Pinpoint the cell where the given text exists, returning its (X, Y) midpoint coordinate. 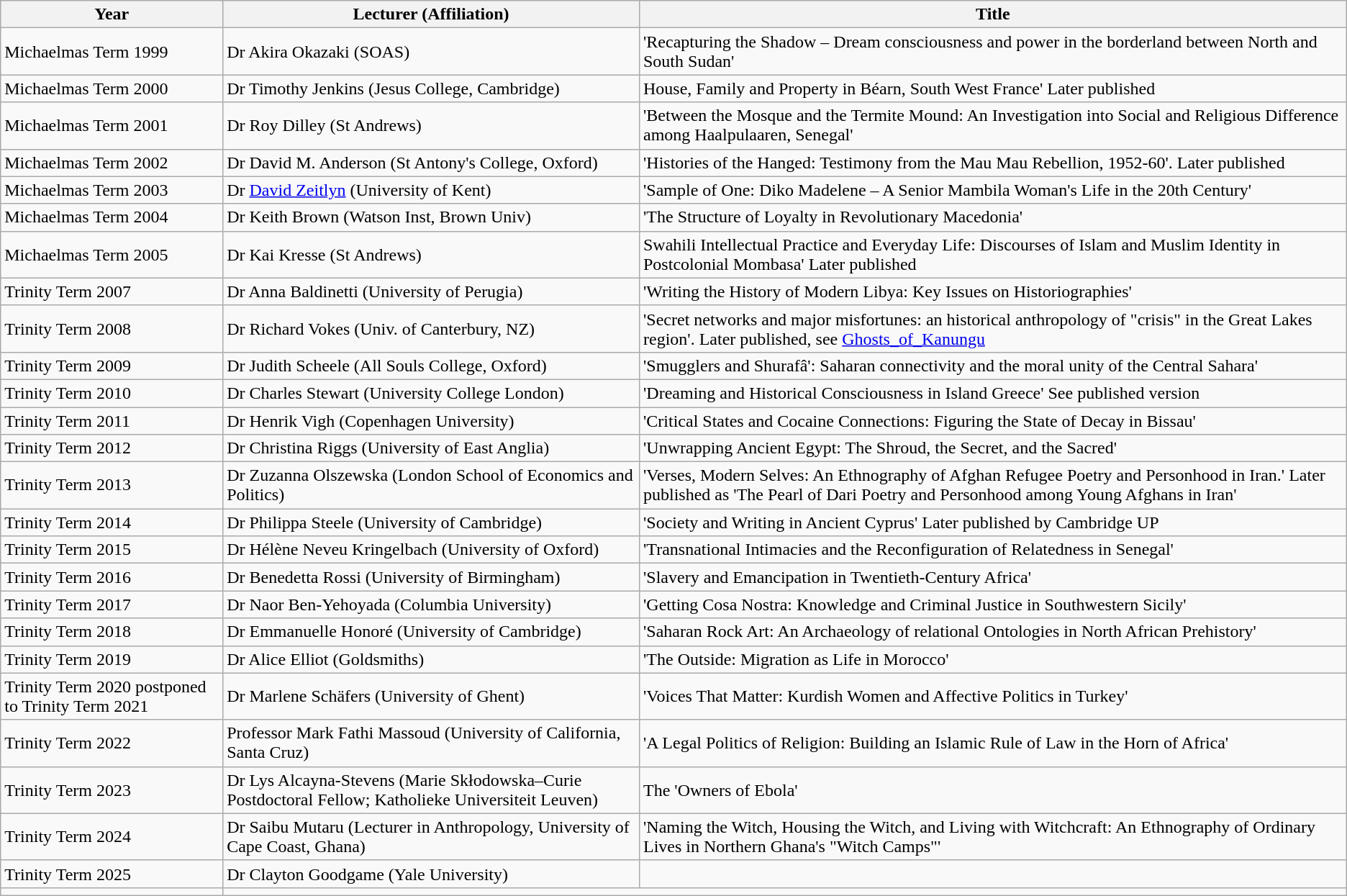
Dr Kai Kresse (St Andrews) (432, 255)
Dr Akira Okazaki (SOAS) (432, 52)
Trinity Term 2024 (112, 836)
Trinity Term 2015 (112, 550)
Michaelmas Term 2005 (112, 255)
House, Family and Property in Béarn, South West France' Later published (993, 89)
'Histories of the Hanged: Testimony from the Mau Mau Rebellion, 1952-60'. Later published (993, 163)
'Smugglers and Shurafâ': Saharan connectivity and the moral unity of the Central Sahara' (993, 366)
'Between the Mosque and the Termite Mound: An Investigation into Social and Religious Difference among Haalpulaaren, Senegal' (993, 125)
Dr Benedetta Rossi (University of Birmingham) (432, 577)
Trinity Term 2009 (112, 366)
Dr Clayton Goodgame (Yale University) (432, 874)
Dr Charles Stewart (University College London) (432, 393)
Dr Richard Vokes (Univ. of Canterbury, NZ) (432, 328)
Michaelmas Term 1999 (112, 52)
Dr Philippa Steele (University of Cambridge) (432, 522)
Trinity Term 2018 (112, 632)
Trinity Term 2016 (112, 577)
Trinity Term 2019 (112, 659)
Dr Timothy Jenkins (Jesus College, Cambridge) (432, 89)
Trinity Term 2017 (112, 605)
Trinity Term 2010 (112, 393)
Michaelmas Term 2002 (112, 163)
'Naming the Witch, Housing the Witch, and Living with Witchcraft: An Ethnography of Ordinary Lives in Northern Ghana's "Witch Camps"' (993, 836)
Michaelmas Term 2000 (112, 89)
Trinity Term 2008 (112, 328)
'Recapturing the Shadow – Dream consciousness and power in the borderland between North and South Sudan' (993, 52)
Michaelmas Term 2001 (112, 125)
'Secret networks and major misfortunes: an historical anthropology of "crisis" in the Great Lakes region'. Later published, see Ghosts_of_Kanungu (993, 328)
Swahili Intellectual Practice and Everyday Life: Discourses of Islam and Muslim Identity in Postcolonial Mombasa' Later published (993, 255)
Dr Lys Alcayna-Stevens (Marie Skłodowska–Curie Postdoctoral Fellow; Katholieke Universiteit Leuven) (432, 790)
Dr David Zeitlyn (University of Kent) (432, 190)
'Unwrapping Ancient Egypt: The Shroud, the Secret, and the Sacred' (993, 448)
Dr Marlene Schäfers (University of Ghent) (432, 697)
'Critical States and Cocaine Connections: Figuring the State of Decay in Bissau' (993, 421)
'Slavery and Emancipation in Twentieth-Century Africa' (993, 577)
Trinity Term 2012 (112, 448)
Title (993, 14)
The 'Owners of Ebola' (993, 790)
Trinity Term 2020 postponed to Trinity Term 2021 (112, 697)
Dr Henrik Vigh (Copenhagen University) (432, 421)
Dr Zuzanna Olszewska (London School of Economics and Politics) (432, 485)
Year (112, 14)
Trinity Term 2022 (112, 743)
'Writing the History of Modern Libya: Key Issues on Historiographies' (993, 291)
Dr Emmanuelle Honoré (University of Cambridge) (432, 632)
'Sample of One: Diko Madelene – A Senior Mambila Woman's Life in the 20th Century' (993, 190)
Trinity Term 2023 (112, 790)
Professor Mark Fathi Massoud (University of California, Santa Cruz) (432, 743)
Dr Judith Scheele (All Souls College, Oxford) (432, 366)
'Voices That Matter: Kurdish Women and Affective Politics in Turkey' (993, 697)
Dr Roy Dilley (St Andrews) (432, 125)
'The Outside: Migration as Life in Morocco' (993, 659)
'Dreaming and Historical Consciousness in Island Greece' See published version (993, 393)
Trinity Term 2007 (112, 291)
Michaelmas Term 2003 (112, 190)
'Saharan Rock Art: An Archaeology of relational Ontologies in North African Prehistory' (993, 632)
Dr Hélène Neveu Kringelbach (University of Oxford) (432, 550)
Trinity Term 2014 (112, 522)
Dr Keith Brown (Watson Inst, Brown Univ) (432, 217)
Trinity Term 2011 (112, 421)
'Society and Writing in Ancient Cyprus' Later published by Cambridge UP (993, 522)
'Getting Cosa Nostra: Knowledge and Criminal Justice in Southwestern Sicily' (993, 605)
Trinity Term 2025 (112, 874)
Dr Saibu Mutaru (Lecturer in Anthropology, University of Cape Coast, Ghana) (432, 836)
'Transnational Intimacies and the Reconfiguration of Relatedness in Senegal' (993, 550)
Dr David M. Anderson (St Antony's College, Oxford) (432, 163)
Michaelmas Term 2004 (112, 217)
Dr Naor Ben-Yehoyada (Columbia University) (432, 605)
'The Structure of Loyalty in Revolutionary Macedonia' (993, 217)
Trinity Term 2013 (112, 485)
Dr Alice Elliot (Goldsmiths) (432, 659)
Dr Anna Baldinetti (University of Perugia) (432, 291)
'A Legal Politics of Religion: Building an Islamic Rule of Law in the Horn of Africa' (993, 743)
Dr Christina Riggs (University of East Anglia) (432, 448)
Lecturer (Affiliation) (432, 14)
